Output the (x, y) coordinate of the center of the cell containing the given text.  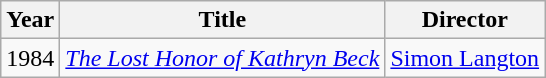
Year (30, 20)
The Lost Honor of Kathryn Beck (222, 58)
Title (222, 20)
1984 (30, 58)
Simon Langton (465, 58)
Director (465, 20)
